Return [x, y] of the center of cell containing provided text 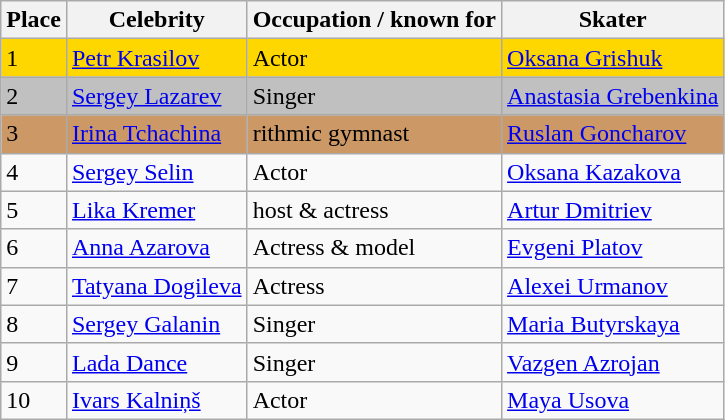
rithmic gymnast [374, 134]
Lika Kremer [156, 210]
10 [34, 400]
Irina Tchachina [156, 134]
Ivars Kalniņš [156, 400]
Lada Dance [156, 362]
Tatyana Dogileva [156, 286]
Vazgen Azrojan [613, 362]
4 [34, 172]
Oksana Grishuk [613, 58]
1 [34, 58]
Maria Butyrskaya [613, 324]
Place [34, 20]
Ruslan Goncharov [613, 134]
Petr Krasilov [156, 58]
8 [34, 324]
Sergey Galanin [156, 324]
5 [34, 210]
Actress & model [374, 248]
2 [34, 96]
Anna Azarova [156, 248]
Oksana Kazakova [613, 172]
Maya Usova [613, 400]
6 [34, 248]
Artur Dmitriev [613, 210]
Skater [613, 20]
Actress [374, 286]
Alexei Urmanov [613, 286]
host & actress [374, 210]
3 [34, 134]
Sergey Lazarev [156, 96]
Celebrity [156, 20]
7 [34, 286]
9 [34, 362]
Sergey Selin [156, 172]
Evgeni Platov [613, 248]
Anastasia Grebenkina [613, 96]
Occupation / known for [374, 20]
